Capture the cell that displays the provided text and extract its [X, Y] central coordinate. 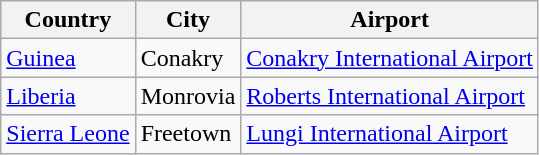
Monrovia [188, 96]
Liberia [68, 96]
Sierra Leone [68, 134]
Airport [390, 20]
City [188, 20]
Lungi International Airport [390, 134]
Freetown [188, 134]
Roberts International Airport [390, 96]
Guinea [68, 58]
Country [68, 20]
Conakry International Airport [390, 58]
Conakry [188, 58]
